Pinpoint the cell where the given text exists, returning its [X, Y] midpoint coordinate. 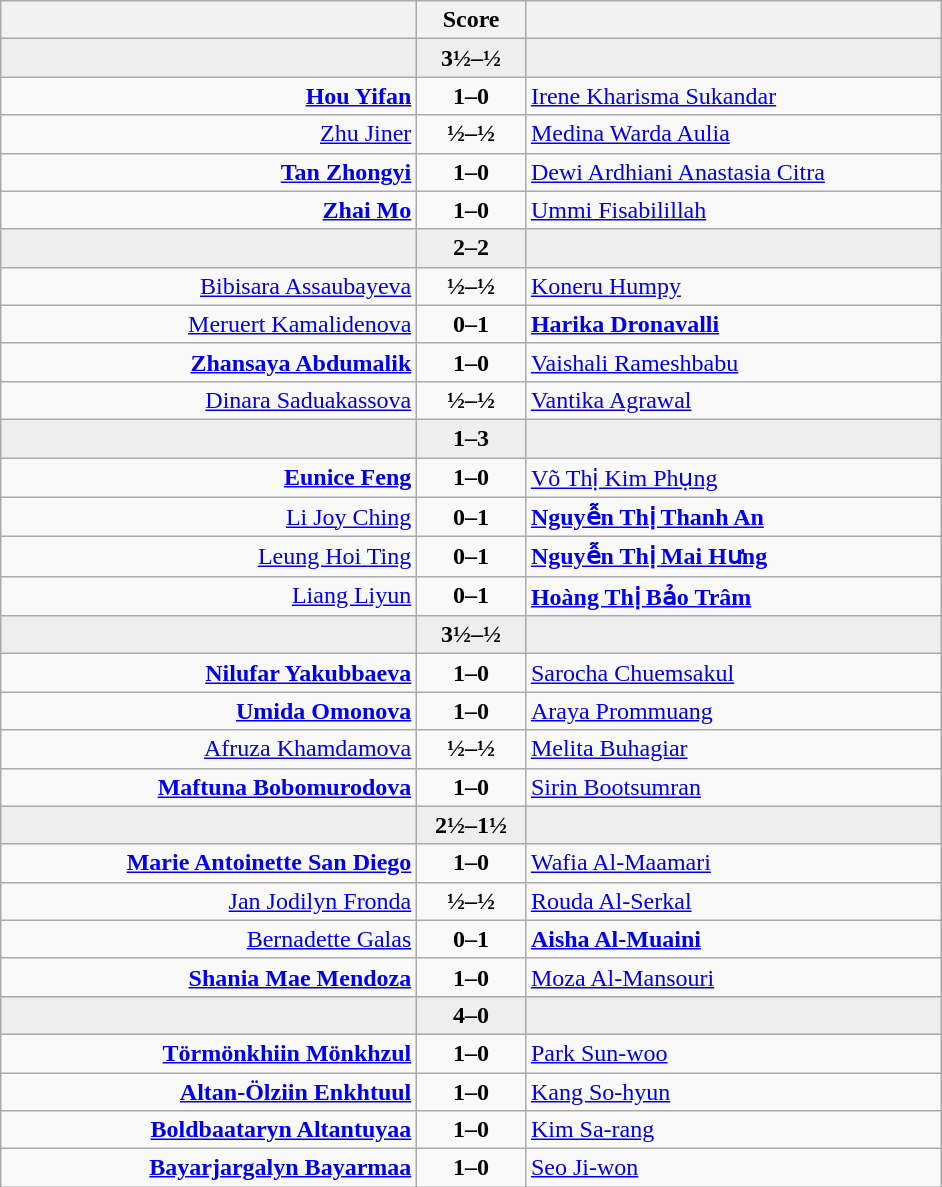
Bayarjargalyn Bayarmaa [209, 1168]
1–3 [472, 438]
Nguyễn Thị Thanh An [733, 517]
Kang So-hyun [733, 1091]
Afruza Khamdamova [209, 749]
Leung Hoi Ting [209, 557]
Medina Warda Aulia [733, 134]
Jan Jodilyn Fronda [209, 901]
Liang Liyun [209, 596]
Vantika Agrawal [733, 400]
Wafia Al-Maamari [733, 863]
Bibisara Assaubayeva [209, 286]
Dewi Ardhiani Anastasia Citra [733, 172]
Dinara Saduakassova [209, 400]
Hou Yifan [209, 96]
2–2 [472, 248]
Altan-Ölziin Enkhtuul [209, 1091]
Aisha Al-Muaini [733, 939]
Irene Kharisma Sukandar [733, 96]
Harika Dronavalli [733, 324]
Eunice Feng [209, 478]
Törmönkhiin Mönkhzul [209, 1053]
Rouda Al-Serkal [733, 901]
Vaishali Rameshbabu [733, 362]
Melita Buhagiar [733, 749]
Li Joy Ching [209, 517]
Zhu Jiner [209, 134]
Võ Thị Kim Phụng [733, 478]
Park Sun-woo [733, 1053]
4–0 [472, 1015]
Nguyễn Thị Mai Hưng [733, 557]
Bernadette Galas [209, 939]
Umida Omonova [209, 711]
Ummi Fisabilillah [733, 210]
Marie Antoinette San Diego [209, 863]
2½–1½ [472, 825]
Moza Al-Mansouri [733, 977]
Score [472, 20]
Kim Sa-rang [733, 1130]
Seo Ji-won [733, 1168]
Tan Zhongyi [209, 172]
Meruert Kamalidenova [209, 324]
Araya Prommuang [733, 711]
Boldbaataryn Altantuyaa [209, 1130]
Hoàng Thị Bảo Trâm [733, 596]
Zhai Mo [209, 210]
Maftuna Bobomurodova [209, 787]
Nilufar Yakubbaeva [209, 673]
Sarocha Chuemsakul [733, 673]
Sirin Bootsumran [733, 787]
Shania Mae Mendoza [209, 977]
Zhansaya Abdumalik [209, 362]
Koneru Humpy [733, 286]
